Determine the [x, y] coordinate at the center of the cell enclosing the given text.  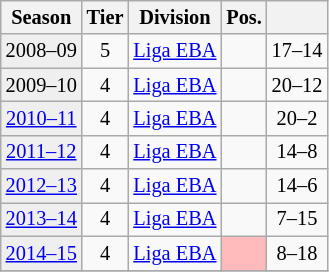
2014–15 [42, 253]
14–8 [298, 152]
2011–12 [42, 152]
2010–11 [42, 118]
17–14 [298, 51]
2009–10 [42, 85]
2012–13 [42, 186]
20–12 [298, 85]
Tier [106, 17]
7–15 [298, 219]
Division [174, 17]
8–18 [298, 253]
14–6 [298, 186]
20–2 [298, 118]
2008–09 [42, 51]
2013–14 [42, 219]
Season [42, 17]
5 [106, 51]
Pos. [244, 17]
